Pinpoint the cell where the given text exists, returning its (x, y) midpoint coordinate. 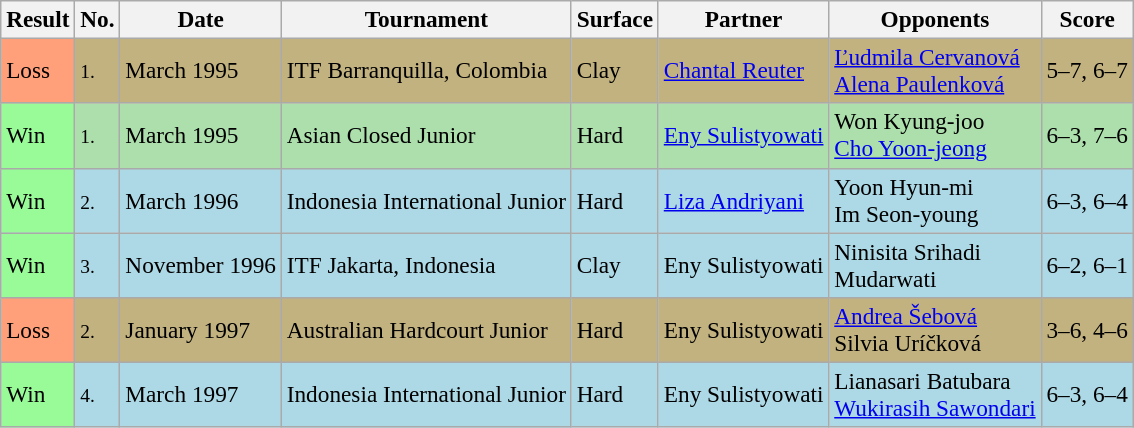
Won Kyung-joo Cho Yoon-jeong (935, 136)
Score (1087, 19)
Ľudmila Cervanová Alena Paulenková (935, 70)
Tournament (426, 19)
Ninisita Srihadi Mudarwati (935, 264)
Andrea Šebová Silvia Uríčková (935, 330)
6–2, 6–1 (1087, 264)
ITF Jakarta, Indonesia (426, 264)
Opponents (935, 19)
March 1997 (200, 394)
Liza Andriyani (743, 200)
Australian Hardcourt Junior (426, 330)
January 1997 (200, 330)
Surface (614, 19)
4. (98, 394)
3–6, 4–6 (1087, 330)
Date (200, 19)
March 1996 (200, 200)
November 1996 (200, 264)
6–3, 7–6 (1087, 136)
ITF Barranquilla, Colombia (426, 70)
Lianasari Batubara Wukirasih Sawondari (935, 394)
5–7, 6–7 (1087, 70)
Partner (743, 19)
Result (38, 19)
Chantal Reuter (743, 70)
No. (98, 19)
Asian Closed Junior (426, 136)
Yoon Hyun-mi Im Seon-young (935, 200)
3. (98, 264)
